Return the (X, Y) coordinate for the center point of the cell that contains the specified text.  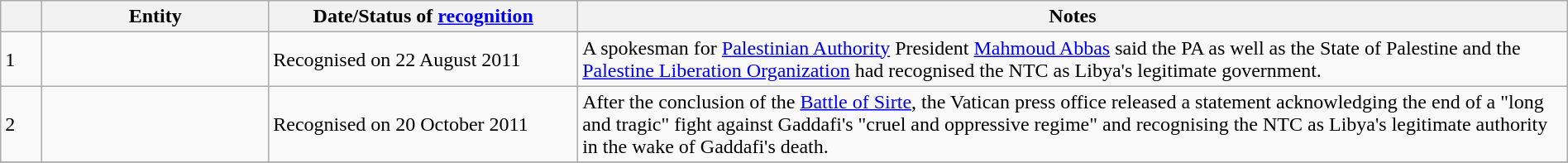
Recognised on 22 August 2011 (423, 60)
1 (22, 60)
Entity (155, 17)
Notes (1073, 17)
Recognised on 20 October 2011 (423, 124)
2 (22, 124)
Date/Status of recognition (423, 17)
